For the text-containing cell, return its midpoint in [x, y] coordinate format. 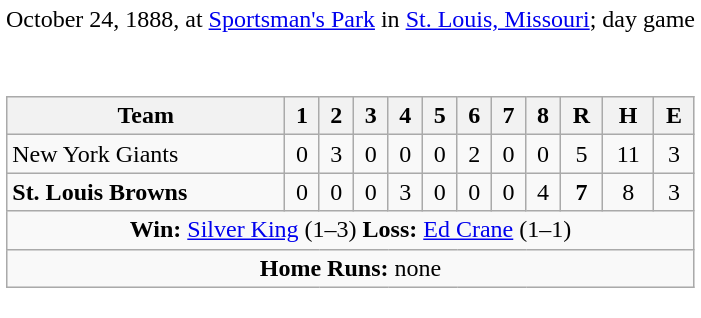
1 [302, 116]
Team [146, 116]
October 24, 1888, at Sportsman's Park in St. Louis, Missouri; day game [350, 20]
6 [474, 116]
R [581, 116]
New York Giants [146, 154]
11 [628, 154]
Home Runs: none [350, 268]
St. Louis Browns [146, 192]
H [628, 116]
E [674, 116]
Win: Silver King (1–3) Loss: Ed Crane (1–1) [350, 230]
